Output the [X, Y] coordinate of the center of the cell containing the given text.  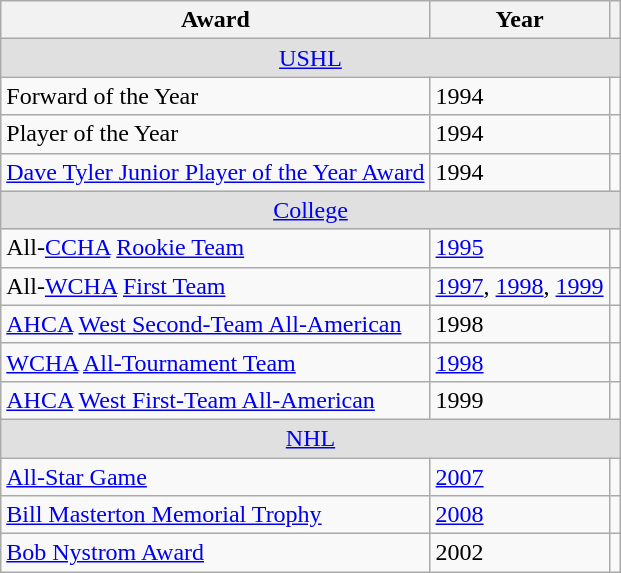
1995 [520, 248]
1997, 1998, 1999 [520, 286]
Dave Tyler Junior Player of the Year Award [216, 172]
Year [520, 20]
Bob Nystrom Award [216, 553]
All-WCHA First Team [216, 286]
Player of the Year [216, 134]
Award [216, 20]
Bill Masterton Memorial Trophy [216, 515]
1999 [520, 400]
USHL [310, 58]
WCHA All-Tournament Team [216, 362]
2002 [520, 553]
2007 [520, 477]
Forward of the Year [216, 96]
2008 [520, 515]
All-CCHA Rookie Team [216, 248]
AHCA West First-Team All-American [216, 400]
NHL [310, 438]
All-Star Game [216, 477]
AHCA West Second-Team All-American [216, 324]
College [310, 210]
